Find where the given text appears and provide that cell's center as (X, Y) coordinate. 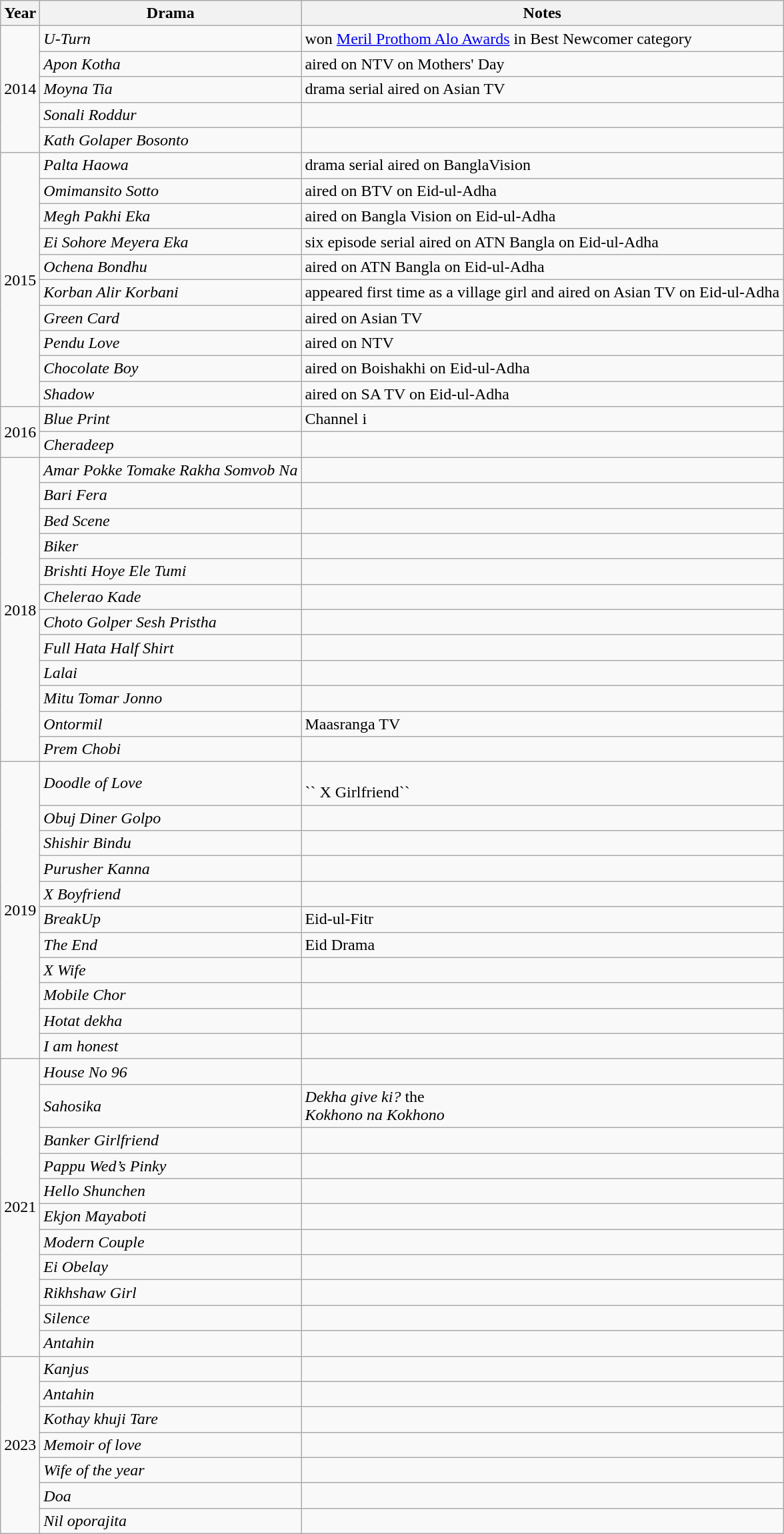
U-Turn (171, 39)
Biker (171, 546)
Pappu Wed’s Pinky (171, 1166)
Ochena Bondhu (171, 267)
Purusher Kanna (171, 869)
aired on Asian TV (543, 318)
BreakUp (171, 919)
Banker Girlfriend (171, 1140)
Choto Golper Sesh Pristha (171, 622)
Ei Sohore Meyera Eka (171, 241)
Megh Pakhi Eka (171, 216)
I am honest (171, 1046)
Hello Shunchen (171, 1191)
Brishti Hoye Ele Tumi (171, 571)
Silence (171, 1318)
Modern Couple (171, 1242)
Bari Fera (171, 495)
Notes (543, 13)
Lalai (171, 673)
X Boyfriend (171, 894)
Kothay khuji Tare (171, 1419)
Memoir of love (171, 1445)
six episode serial aired on ATN Bangla on Eid-ul-Adha (543, 241)
aired on NTV (543, 343)
House No 96 (171, 1071)
Mitu Tomar Jonno (171, 698)
aired on SA TV on Eid-ul-Adha (543, 394)
Eid-ul-Fitr (543, 919)
Dekha give ki? the Kokhono na Kokhono (543, 1105)
Kanjus (171, 1369)
Omimansito Sotto (171, 191)
aired on NTV on Mothers' Day (543, 64)
2019 (20, 911)
Apon Kotha (171, 64)
2021 (20, 1207)
Drama (171, 13)
X Wife (171, 970)
Doa (171, 1495)
Pendu Love (171, 343)
2023 (20, 1445)
drama serial aired on BanglaVision (543, 165)
2016 (20, 432)
Blue Print (171, 419)
aired on ATN Bangla on Eid-ul-Adha (543, 267)
Doodle of Love (171, 784)
Prem Chobi (171, 749)
Ekjon Mayaboti (171, 1217)
Ei Obelay (171, 1267)
Moyna Tia (171, 89)
2014 (20, 89)
Channel i (543, 419)
`` X Girlfriend`` (543, 784)
Mobile Chor (171, 995)
Bed Scene (171, 521)
Full Hata Half Shirt (171, 647)
Year (20, 13)
Amar Pokke Tomake Rakha Somvob Na (171, 470)
Chocolate Boy (171, 369)
Korban Alir Korbani (171, 292)
Cheradeep (171, 445)
aired on Bangla Vision on Eid-ul-Adha (543, 216)
Shadow (171, 394)
2018 (20, 609)
Kath Golaper Bosonto (171, 140)
drama serial aired on Asian TV (543, 89)
Maasranga TV (543, 723)
Hotat dekha (171, 1021)
won Meril Prothom Alo Awards in Best Newcomer category (543, 39)
Ontormil (171, 723)
The End (171, 945)
Green Card (171, 318)
Shishir Bindu (171, 843)
Eid Drama (543, 945)
aired on BTV on Eid-ul-Adha (543, 191)
Wife of the year (171, 1470)
Sahosika (171, 1105)
Nil oporajita (171, 1521)
appeared first time as a village girl and aired on Asian TV on Eid-ul-Adha (543, 292)
Sonali Roddur (171, 115)
Chelerao Kade (171, 597)
aired on Boishakhi on Eid-ul-Adha (543, 369)
Obuj Diner Golpo (171, 818)
Palta Haowa (171, 165)
Rikhshaw Girl (171, 1293)
2015 (20, 280)
